Return (x, y) of the center of cell containing provided text 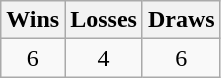
Draws (181, 20)
4 (104, 58)
Wins (33, 20)
Losses (104, 20)
